From the cell containing the given text, extract its center point as (x, y) coordinate. 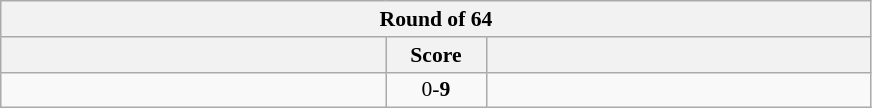
Round of 64 (436, 19)
Score (436, 55)
0-9 (436, 90)
